From the cell containing the given text, extract its center point as (X, Y) coordinate. 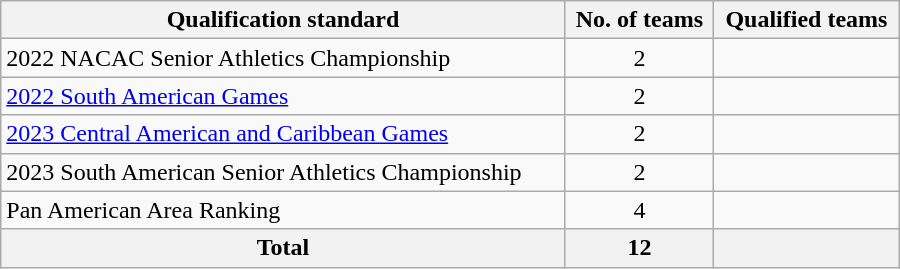
2022 NACAC Senior Athletics Championship (283, 58)
Qualified teams (807, 20)
2023 South American Senior Athletics Championship (283, 172)
4 (639, 210)
2023 Central American and Caribbean Games (283, 134)
12 (639, 248)
No. of teams (639, 20)
Qualification standard (283, 20)
Pan American Area Ranking (283, 210)
Total (283, 248)
2022 South American Games (283, 96)
